Return the [X, Y] coordinate for the center point of the cell that contains the specified text.  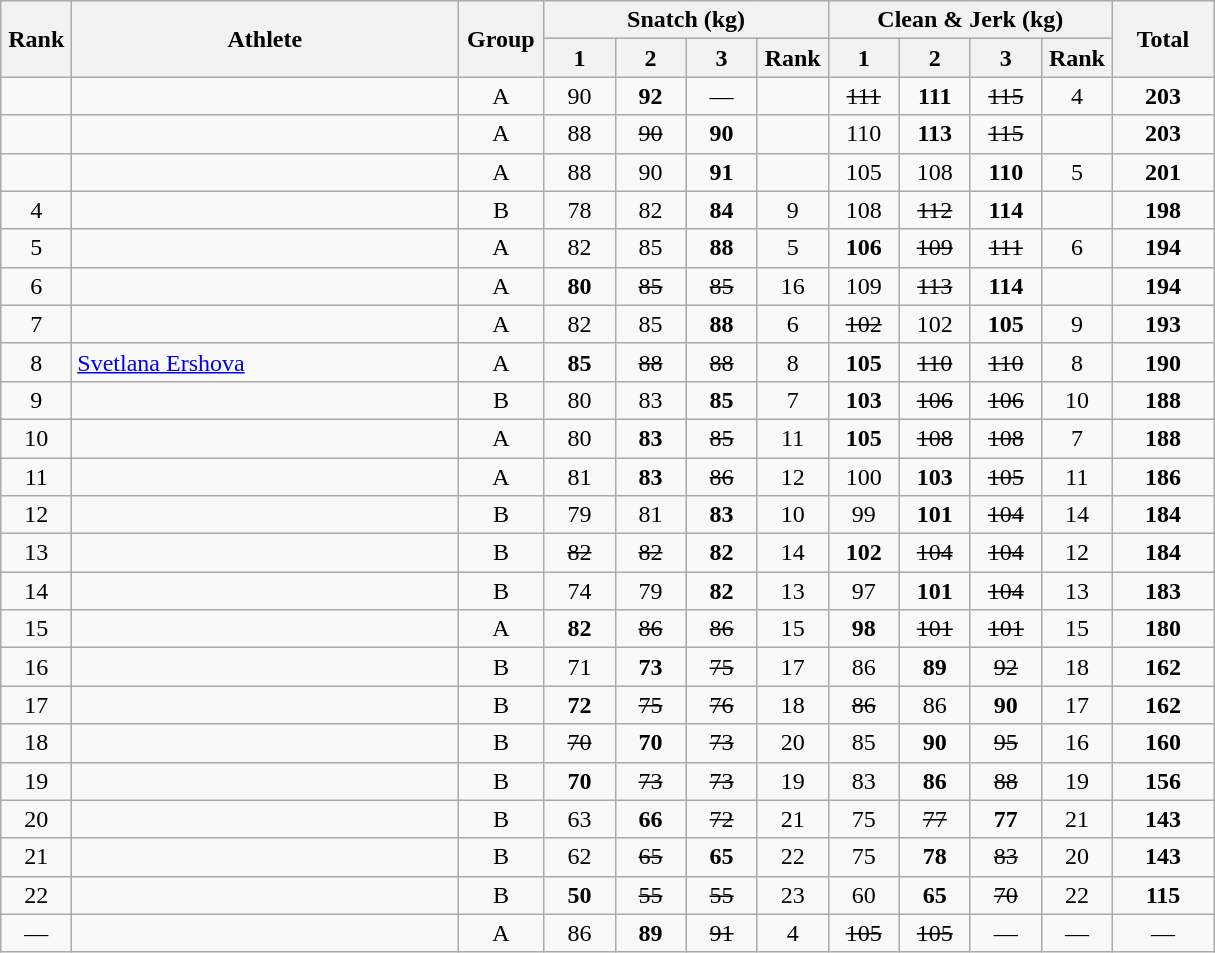
76 [722, 705]
23 [792, 895]
201 [1162, 172]
99 [864, 515]
193 [1162, 324]
100 [864, 477]
95 [1006, 743]
Snatch (kg) [686, 20]
160 [1162, 743]
62 [580, 857]
190 [1162, 362]
186 [1162, 477]
Group [501, 39]
180 [1162, 629]
50 [580, 895]
97 [864, 591]
71 [580, 667]
98 [864, 629]
66 [650, 819]
74 [580, 591]
Svetlana Ershova [265, 362]
Total [1162, 39]
84 [722, 210]
Clean & Jerk (kg) [970, 20]
112 [934, 210]
60 [864, 895]
63 [580, 819]
183 [1162, 591]
Athlete [265, 39]
198 [1162, 210]
156 [1162, 781]
